Find where the given text appears and provide that cell's center as (x, y) coordinate. 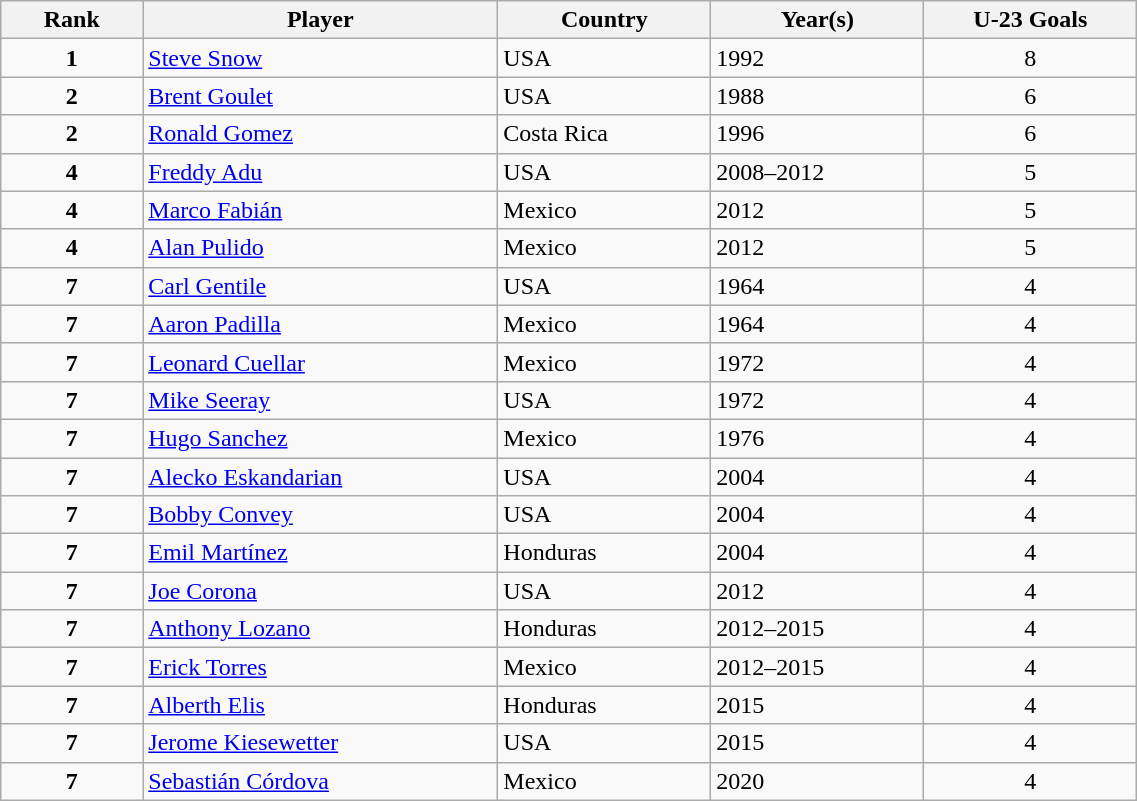
U-23 Goals (1030, 20)
Freddy Adu (320, 172)
Marco Fabián (320, 210)
Year(s) (818, 20)
Player (320, 20)
1996 (818, 134)
Emil Martínez (320, 553)
Mike Seeray (320, 400)
8 (1030, 58)
Costa Rica (604, 134)
Leonard Cuellar (320, 362)
Alberth Elis (320, 705)
1 (72, 58)
Ronald Gomez (320, 134)
Alan Pulido (320, 248)
2020 (818, 781)
Carl Gentile (320, 286)
Bobby Convey (320, 515)
Hugo Sanchez (320, 438)
Sebastián Córdova (320, 781)
1988 (818, 96)
Aaron Padilla (320, 324)
2008–2012 (818, 172)
Anthony Lozano (320, 629)
Alecko Eskandarian (320, 477)
1992 (818, 58)
Jerome Kiesewetter (320, 743)
Joe Corona (320, 591)
Steve Snow (320, 58)
Country (604, 20)
Brent Goulet (320, 96)
Erick Torres (320, 667)
1976 (818, 438)
Rank (72, 20)
